Search for the cell housing the specified text and yield its (X, Y) center coordinate. 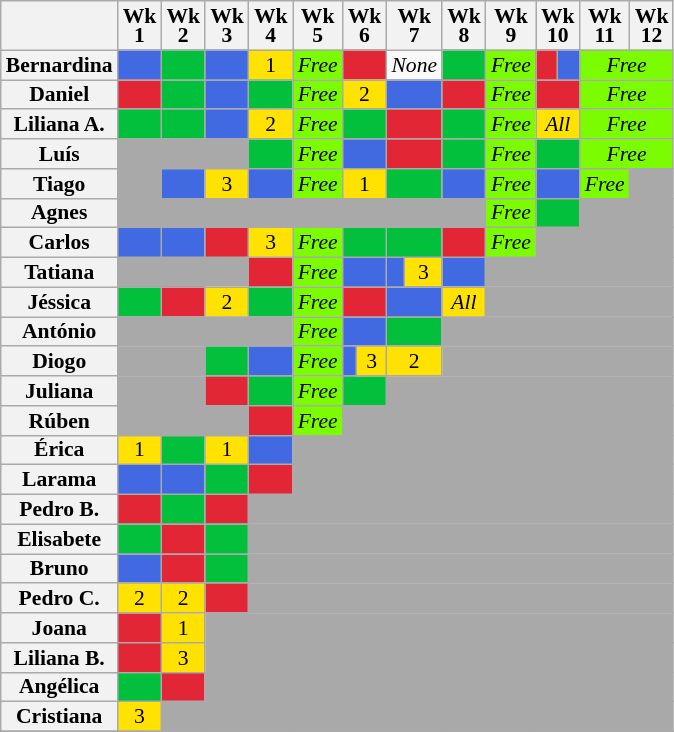
Wk5 (318, 26)
Wk4 (271, 26)
Wk6 (365, 26)
Wk7 (414, 26)
António (60, 332)
Diogo (60, 362)
Wk12 (652, 26)
Jéssica (60, 302)
Tiago (60, 184)
Érica (60, 450)
Larama (60, 480)
Joana (60, 628)
Angélica (60, 687)
Wk3 (227, 26)
Wk11 (605, 26)
Carlos (60, 243)
Bruno (60, 569)
Bernardina (60, 65)
Rúben (60, 421)
Agnes (60, 213)
Liliana B. (60, 658)
Pedro B. (60, 510)
Wk1 (140, 26)
Juliana (60, 391)
Tatiana (60, 273)
Wk9 (511, 26)
None (414, 65)
Pedro C. (60, 599)
Wk8 (464, 26)
Elisabete (60, 539)
Luís (60, 154)
Wk10 (558, 26)
Daniel (60, 95)
Wk2 (183, 26)
Liliana A. (60, 125)
Cristiana (60, 717)
